For the text-containing cell, return its midpoint in [x, y] coordinate format. 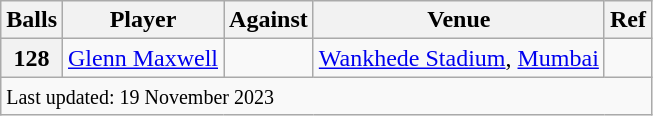
128 [32, 58]
Last updated: 19 November 2023 [326, 96]
Player [144, 20]
Wankhede Stadium, Mumbai [458, 58]
Venue [458, 20]
Glenn Maxwell [144, 58]
Against [269, 20]
Balls [32, 20]
Ref [628, 20]
